Find where the given text appears and provide that cell's center as [x, y] coordinate. 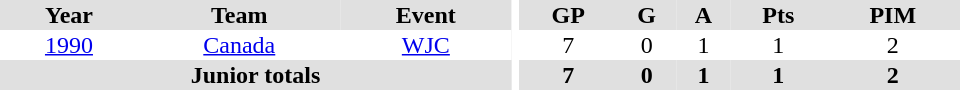
G [646, 15]
WJC [426, 45]
PIM [893, 15]
A [704, 15]
Canada [240, 45]
GP [568, 15]
Event [426, 15]
Year [69, 15]
1990 [69, 45]
Junior totals [256, 75]
Pts [778, 15]
Team [240, 15]
